Scan for the cell matching the given text and deliver its [X, Y] coordinate at center. 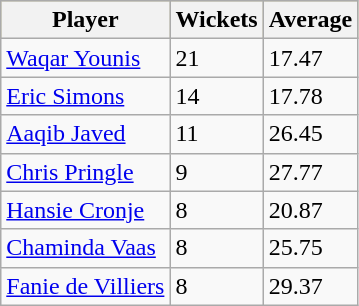
14 [216, 96]
17.47 [310, 58]
Waqar Younis [86, 58]
Average [310, 20]
Aaqib Javed [86, 134]
Eric Simons [86, 96]
Wickets [216, 20]
27.77 [310, 172]
25.75 [310, 248]
29.37 [310, 286]
21 [216, 58]
11 [216, 134]
Player [86, 20]
Chris Pringle [86, 172]
Hansie Cronje [86, 210]
17.78 [310, 96]
Chaminda Vaas [86, 248]
20.87 [310, 210]
9 [216, 172]
Fanie de Villiers [86, 286]
26.45 [310, 134]
